From the cell containing the given text, extract its center point as [x, y] coordinate. 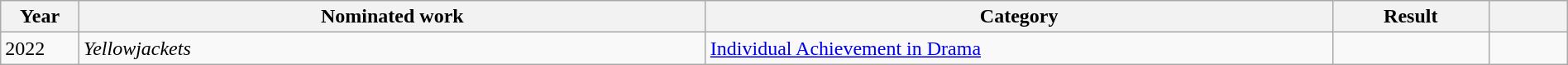
Individual Achievement in Drama [1019, 48]
2022 [40, 48]
Result [1411, 17]
Nominated work [392, 17]
Yellowjackets [392, 48]
Category [1019, 17]
Year [40, 17]
